Find where the given text appears and provide that cell's center as [X, Y] coordinate. 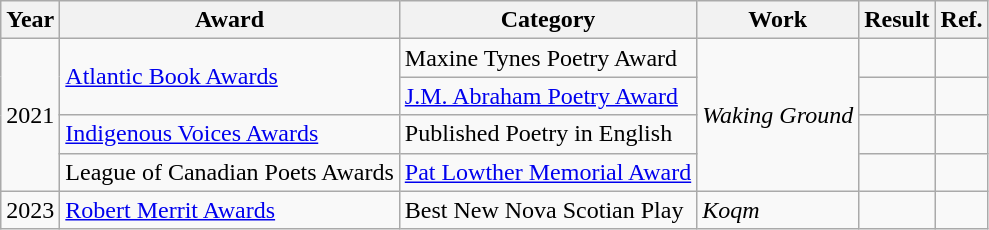
Maxine Tynes Poetry Award [548, 58]
Koqm [778, 210]
J.M. Abraham Poetry Award [548, 96]
Work [778, 20]
League of Canadian Poets Awards [230, 172]
Category [548, 20]
Year [30, 20]
2023 [30, 210]
Award [230, 20]
Best New Nova Scotian Play [548, 210]
2021 [30, 115]
Waking Ground [778, 115]
Indigenous Voices Awards [230, 134]
Robert Merrit Awards [230, 210]
Pat Lowther Memorial Award [548, 172]
Ref. [962, 20]
Result [897, 20]
Published Poetry in English [548, 134]
Atlantic Book Awards [230, 77]
